Determine the [x, y] coordinate at the center of the cell enclosing the given text.  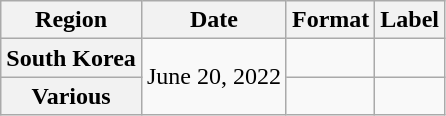
Format [330, 20]
Date [214, 20]
Various [72, 96]
Label [410, 20]
June 20, 2022 [214, 77]
Region [72, 20]
South Korea [72, 58]
